Locate the cell with the specified text and output its (x, y) center coordinate. 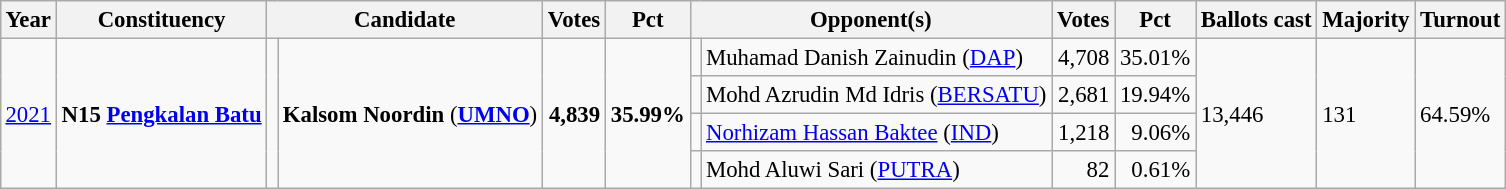
9.06% (1156, 133)
Kalsom Noordin (UMNO) (410, 113)
Year (28, 20)
Mohd Azrudin Md Idris (BERSATU) (876, 95)
2021 (28, 113)
Muhamad Danish Zainudin (DAP) (876, 57)
35.01% (1156, 57)
N15 Pengkalan Batu (162, 113)
Mohd Aluwi Sari (PUTRA) (876, 170)
Turnout (1460, 20)
Candidate (405, 20)
35.99% (648, 113)
82 (1084, 170)
2,681 (1084, 95)
19.94% (1156, 95)
13,446 (1256, 113)
4,708 (1084, 57)
64.59% (1460, 113)
1,218 (1084, 133)
131 (1366, 113)
Norhizam Hassan Baktee (IND) (876, 133)
Constituency (162, 20)
Majority (1366, 20)
Ballots cast (1256, 20)
0.61% (1156, 170)
4,839 (574, 113)
Opponent(s) (871, 20)
